Identify which cell holds the provided text, then report its [x, y] central coordinate. 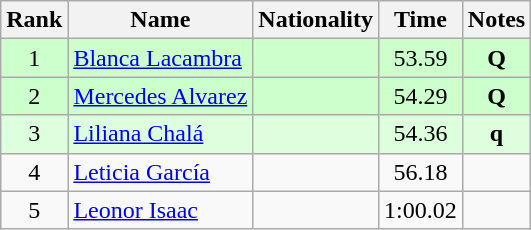
2 [34, 96]
5 [34, 210]
Leticia García [160, 172]
1:00.02 [421, 210]
54.36 [421, 134]
3 [34, 134]
Liliana Chalá [160, 134]
53.59 [421, 58]
Blanca Lacambra [160, 58]
54.29 [421, 96]
Nationality [316, 20]
Notes [496, 20]
Name [160, 20]
q [496, 134]
56.18 [421, 172]
Rank [34, 20]
Time [421, 20]
1 [34, 58]
Mercedes Alvarez [160, 96]
4 [34, 172]
Leonor Isaac [160, 210]
